Capture the cell that displays the provided text and extract its (x, y) central coordinate. 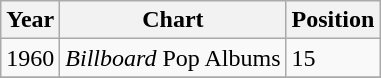
1960 (30, 58)
Chart (173, 20)
Billboard Pop Albums (173, 58)
Year (30, 20)
15 (333, 58)
Position (333, 20)
